Locate the cell with the specified text and output its [x, y] center coordinate. 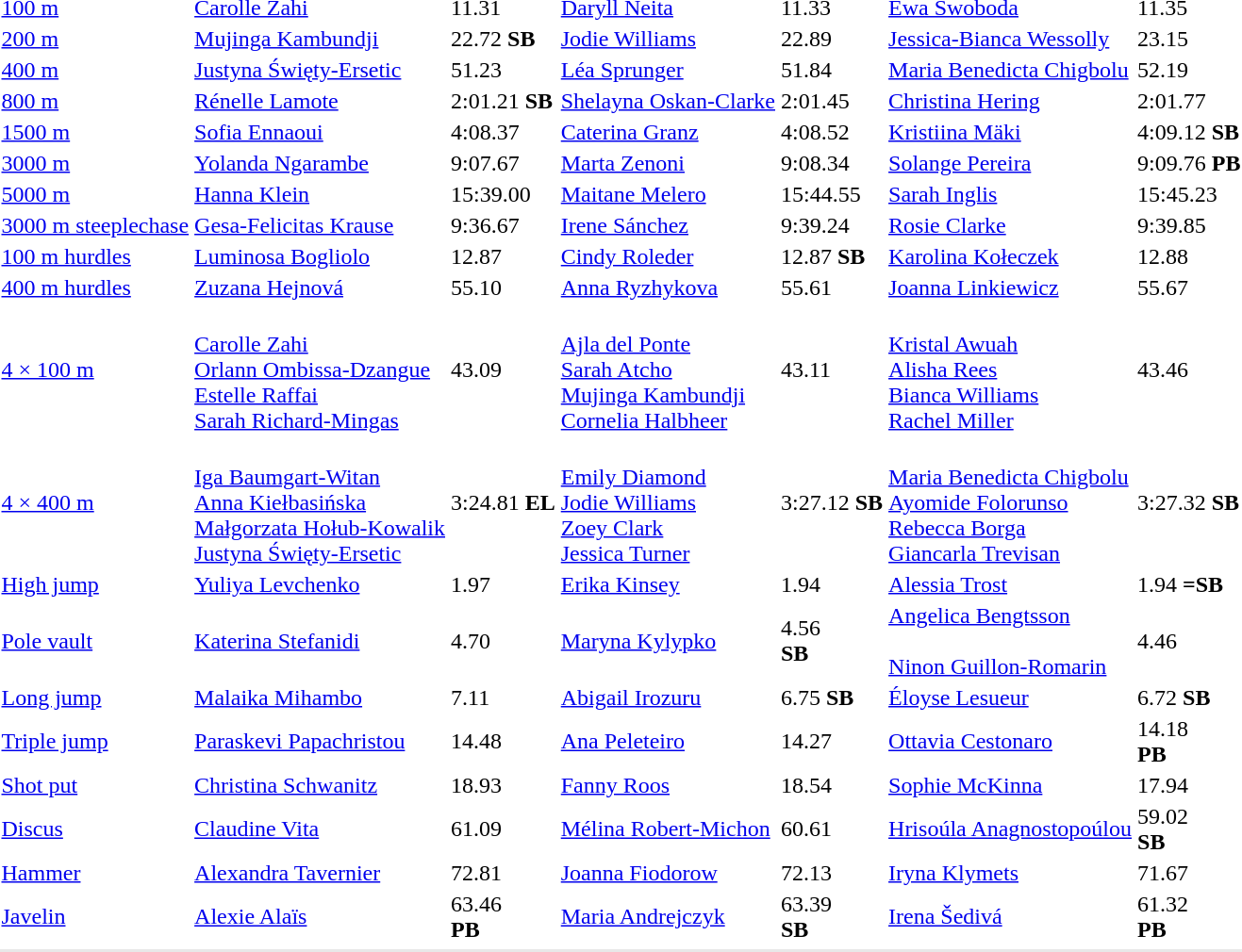
18.54 [832, 785]
17.94 [1189, 785]
15:45.23 [1189, 194]
12.88 [1189, 256]
Iga Baumgart-WitanAnna KiełbasińskaMałgorzata Hołub-KowalikJustyna Święty-Ersetic [321, 502]
1500 m [95, 132]
9:36.67 [504, 225]
55.61 [832, 287]
Mujinga Kambundji [321, 39]
Mélina Robert-Michon [668, 829]
Maria Andrejczyk [668, 916]
Joanna Linkiewicz [1011, 287]
Ajla del PonteSarah AtchoMujinga KambundjiCornelia Halbheer [668, 369]
Abigail Irozuru [668, 698]
60.61 [832, 829]
5000 m [95, 194]
3000 m steeplechase [95, 225]
6.72 SB [1189, 698]
4.56SB [832, 641]
Ottavia Cestonaro [1011, 741]
4:08.37 [504, 132]
4:09.12 SB [1189, 132]
Irene Sánchez [668, 225]
Shot put [95, 785]
61.09 [504, 829]
9:07.67 [504, 163]
Marta Zenoni [668, 163]
12.87 [504, 256]
Maria Benedicta Chigbolu [1011, 70]
22.89 [832, 39]
Fanny Roos [668, 785]
2:01.77 [1189, 101]
Malaika Mihambo [321, 698]
Caterina Granz [668, 132]
4 × 400 m [95, 502]
2:01.21 SB [504, 101]
Joanna Fiodorow [668, 873]
Christina Hering [1011, 101]
4 × 100 m [95, 369]
Yolanda Ngarambe [321, 163]
Jessica-Bianca Wessolly [1011, 39]
3000 m [95, 163]
400 m [95, 70]
Karolina Kołeczek [1011, 256]
4:08.52 [832, 132]
4.70 [504, 641]
55.10 [504, 287]
59.02SB [1189, 829]
71.67 [1189, 873]
22.72 SB [504, 39]
14.48 [504, 741]
Anna Ryzhykova [668, 287]
Katerina Stefanidi [321, 641]
9:39.24 [832, 225]
43.09 [504, 369]
400 m hurdles [95, 287]
Javelin [95, 916]
18.93 [504, 785]
Erika Kinsey [668, 584]
Long jump [95, 698]
14.18PB [1189, 741]
Sofia Ennaoui [321, 132]
Alexie Alaïs [321, 916]
200 m [95, 39]
Discus [95, 829]
Justyna Święty-Ersetic [321, 70]
Rosie Clarke [1011, 225]
15:39.00 [504, 194]
43.46 [1189, 369]
Luminosa Bogliolo [321, 256]
7.11 [504, 698]
Éloyse Lesueur [1011, 698]
Léa Sprunger [668, 70]
Hammer [95, 873]
1.97 [504, 584]
43.11 [832, 369]
Gesa-Felicitas Krause [321, 225]
Claudine Vita [321, 829]
72.13 [832, 873]
Zuzana Hejnová [321, 287]
Emily DiamondJodie WilliamsZoey ClarkJessica Turner [668, 502]
Angelica Bengtsson Ninon Guillon-Romarin [1011, 641]
6.75 SB [832, 698]
Paraskevi Papachristou [321, 741]
Sarah Inglis [1011, 194]
Ana Peleteiro [668, 741]
61.32PB [1189, 916]
52.19 [1189, 70]
63.46PB [504, 916]
Triple jump [95, 741]
Irena Šedivá [1011, 916]
9:08.34 [832, 163]
High jump [95, 584]
1.94 =SB [1189, 584]
Hrisoúla Anagnostopoúlou [1011, 829]
51.84 [832, 70]
Christina Schwanitz [321, 785]
Hanna Klein [321, 194]
Yuliya Levchenko [321, 584]
800 m [95, 101]
72.81 [504, 873]
Maryna Kylypko [668, 641]
23.15 [1189, 39]
63.39SB [832, 916]
Iryna Klymets [1011, 873]
Cindy Roleder [668, 256]
Rénelle Lamote [321, 101]
51.23 [504, 70]
Alessia Trost [1011, 584]
Pole vault [95, 641]
Solange Pereira [1011, 163]
15:44.55 [832, 194]
Kristiina Mäki [1011, 132]
14.27 [832, 741]
9:09.76 PB [1189, 163]
Maitane Melero [668, 194]
9:39.85 [1189, 225]
100 m hurdles [95, 256]
Alexandra Tavernier [321, 873]
Carolle ZahiOrlann Ombissa-DzangueEstelle RaffaiSarah Richard-Mingas [321, 369]
Sophie McKinna [1011, 785]
3:24.81 EL [504, 502]
Shelayna Oskan-Clarke [668, 101]
1.94 [832, 584]
2:01.45 [832, 101]
55.67 [1189, 287]
4.46 [1189, 641]
Jodie Williams [668, 39]
3:27.12 SB [832, 502]
Kristal AwuahAlisha ReesBianca WilliamsRachel Miller [1011, 369]
3:27.32 SB [1189, 502]
Maria Benedicta ChigboluAyomide FolorunsoRebecca BorgaGiancarla Trevisan [1011, 502]
12.87 SB [832, 256]
